Identify which cell holds the provided text, then report its [X, Y] central coordinate. 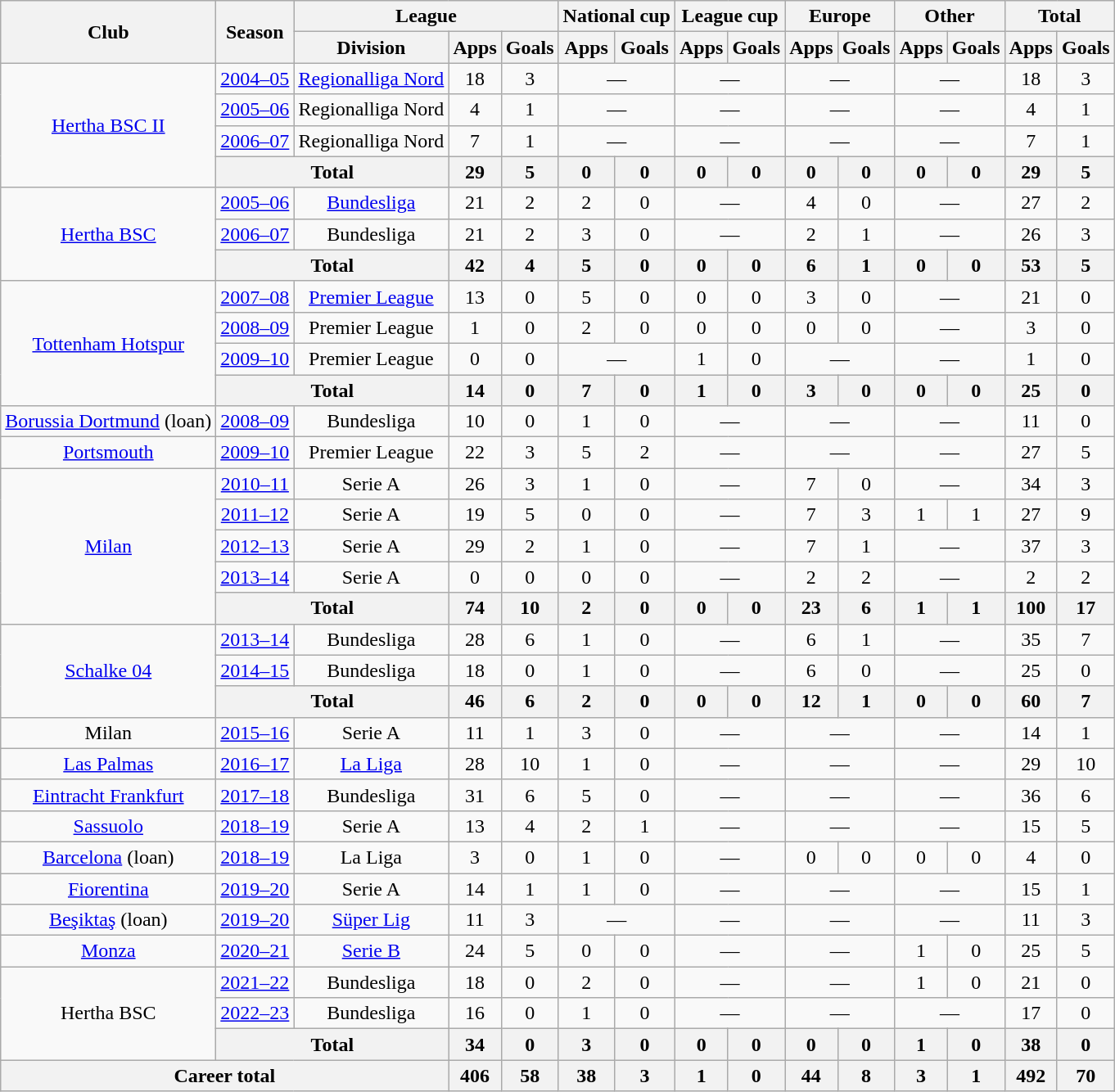
100 [1031, 608]
35 [1031, 639]
Club [108, 32]
37 [1031, 546]
46 [475, 702]
Monza [108, 951]
22 [475, 453]
2010–11 [255, 484]
2007–08 [255, 296]
Sassuolo [108, 826]
Portsmouth [108, 453]
36 [1031, 795]
12 [811, 702]
Beşiktaş (loan) [108, 920]
Fiorentina [108, 888]
8 [866, 1076]
Süper Lig [372, 920]
44 [811, 1076]
Career total [224, 1076]
31 [475, 795]
2017–18 [255, 795]
70 [1086, 1076]
Tottenham Hotspur [108, 343]
Schalke 04 [108, 670]
Season [255, 32]
Hertha BSC II [108, 125]
58 [530, 1076]
Las Palmas [108, 764]
2015–16 [255, 733]
60 [1031, 702]
2011–12 [255, 515]
Barcelona (loan) [108, 857]
74 [475, 608]
Division [372, 47]
Serie B [372, 951]
2004–05 [255, 79]
League [426, 16]
Other [950, 16]
492 [1031, 1076]
2012–13 [255, 546]
53 [1031, 265]
9 [1086, 515]
24 [475, 951]
2022–23 [255, 1013]
Eintracht Frankfurt [108, 795]
23 [811, 608]
2014–15 [255, 670]
Europe [840, 16]
406 [475, 1076]
Borussia Dortmund (loan) [108, 422]
2020–21 [255, 951]
19 [475, 515]
League cup [729, 16]
2021–22 [255, 982]
National cup [616, 16]
42 [475, 265]
16 [475, 1013]
2016–17 [255, 764]
